Capture the cell that displays the provided text and extract its [x, y] central coordinate. 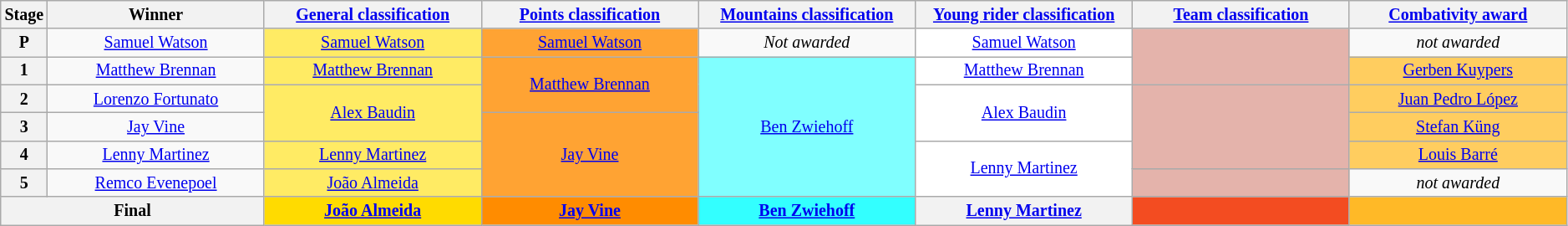
Not awarded [807, 44]
Stage [24, 15]
Winner [155, 15]
Remco Evenepoel [155, 182]
Combativity award [1458, 15]
3 [24, 127]
Mountains classification [807, 15]
Young rider classification [1024, 15]
Louis Barré [1458, 154]
Stefan Küng [1458, 127]
4 [24, 154]
P [24, 44]
5 [24, 182]
Juan Pedro López [1458, 99]
1 [24, 70]
2 [24, 99]
Team classification [1241, 15]
Final [132, 211]
General classification [373, 15]
Gerben Kuypers [1458, 70]
Points classification [590, 15]
Lorenzo Fortunato [155, 99]
